Pinpoint the cell where the given text exists, returning its (x, y) midpoint coordinate. 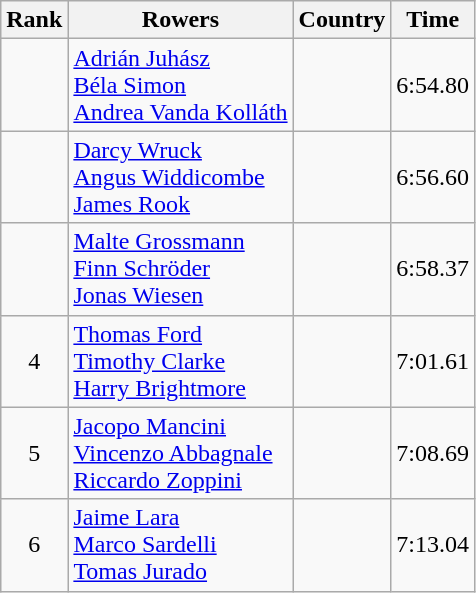
Jacopo ManciniVincenzo AbbagnaleRiccardo Zoppini (180, 453)
7:08.69 (433, 453)
Adrián JuhászBéla SimonAndrea Vanda Kolláth (180, 85)
6:58.37 (433, 269)
Rowers (180, 20)
Time (433, 20)
6 (34, 545)
6:54.80 (433, 85)
7:01.61 (433, 361)
7:13.04 (433, 545)
Rank (34, 20)
Darcy WruckAngus WiddicombeJames Rook (180, 177)
4 (34, 361)
Country (342, 20)
Thomas FordTimothy ClarkeHarry Brightmore (180, 361)
6:56.60 (433, 177)
Malte GrossmannFinn SchröderJonas Wiesen (180, 269)
Jaime LaraMarco SardelliTomas Jurado (180, 545)
5 (34, 453)
